Determine the [X, Y] coordinate at the center of the cell enclosing the given text.  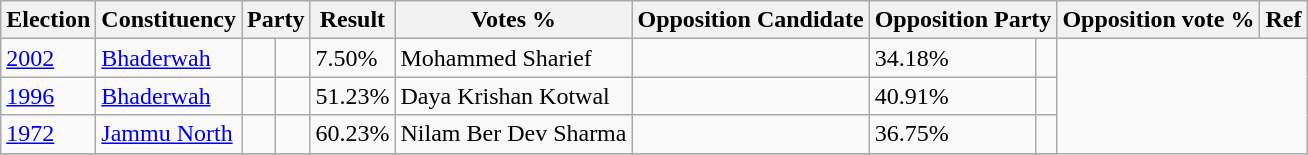
Opposition Party [963, 20]
Result [352, 20]
7.50% [352, 58]
36.75% [952, 134]
60.23% [352, 134]
40.91% [952, 96]
Mohammed Sharief [514, 58]
Daya Krishan Kotwal [514, 96]
Nilam Ber Dev Sharma [514, 134]
2002 [48, 58]
51.23% [352, 96]
Constituency [169, 20]
Opposition vote % [1158, 20]
Ref [1284, 20]
Party [276, 20]
Opposition Candidate [750, 20]
Votes % [514, 20]
1996 [48, 96]
34.18% [952, 58]
Election [48, 20]
1972 [48, 134]
Jammu North [169, 134]
